Scan for the cell matching the given text and deliver its (x, y) coordinate at center. 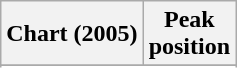
Peak position (189, 34)
Chart (2005) (72, 34)
